Locate the cell with the specified text and output its [x, y] center coordinate. 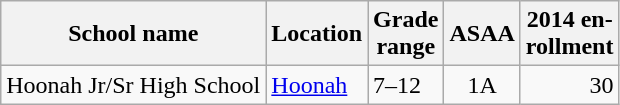
7–12 [406, 85]
ASAA [482, 34]
Graderange [406, 34]
School name [134, 34]
Hoonah [317, 85]
Location [317, 34]
30 [570, 85]
2014 en-rollment [570, 34]
1A [482, 85]
Hoonah Jr/Sr High School [134, 85]
